Pinpoint the cell where the given text exists, returning its (X, Y) midpoint coordinate. 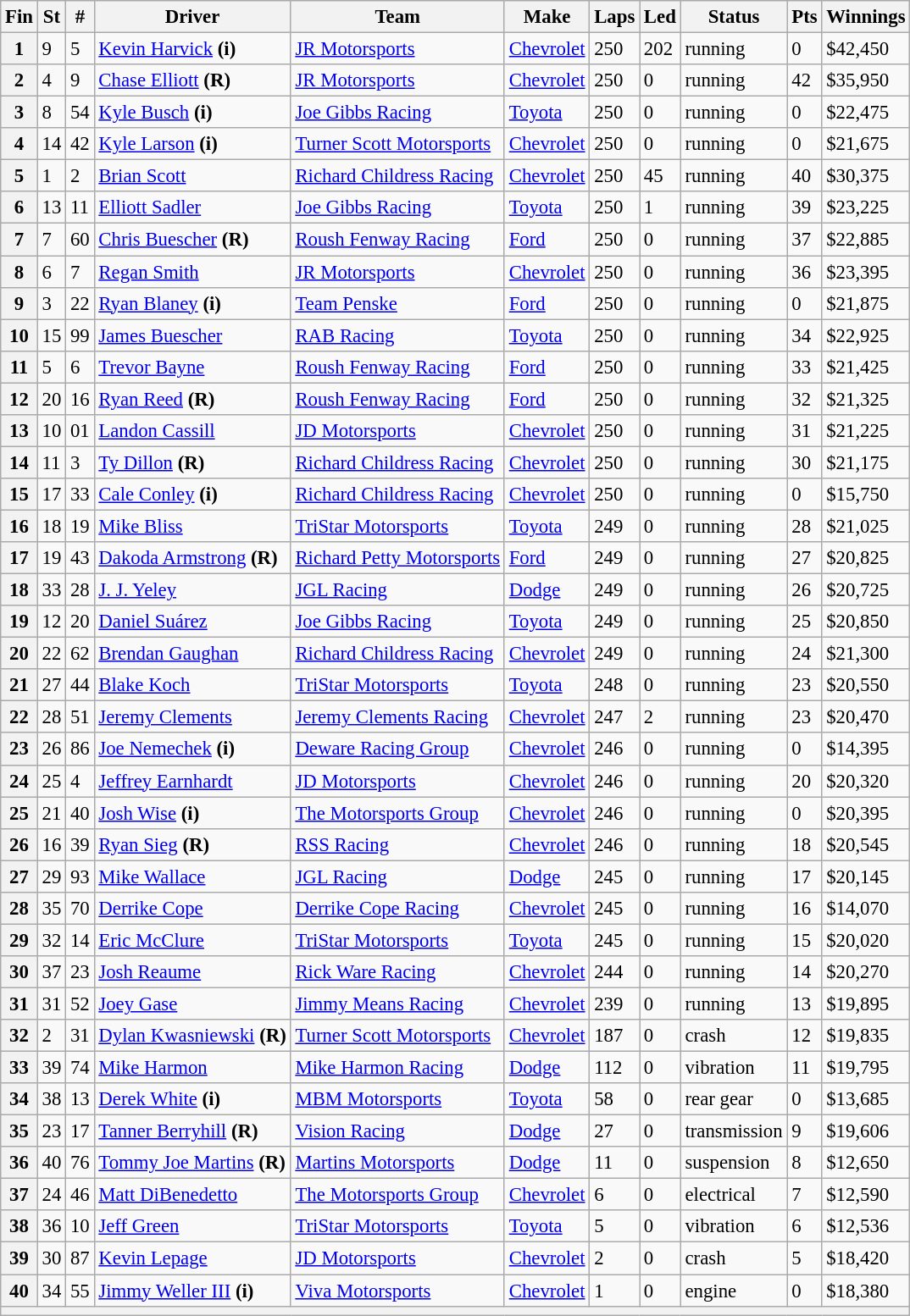
Dylan Kwasniewski (R) (192, 1036)
$21,025 (866, 526)
247 (615, 717)
Joe Nemechek (i) (192, 749)
60 (80, 240)
$20,725 (866, 590)
Derrike Cope (192, 909)
Cale Conley (i) (192, 495)
$20,470 (866, 717)
248 (615, 685)
$13,685 (866, 1099)
Driver (192, 17)
187 (615, 1036)
Tanner Berryhill (R) (192, 1131)
$12,536 (866, 1227)
Mike Harmon (192, 1068)
Eric McClure (192, 940)
58 (615, 1099)
44 (80, 685)
$12,650 (866, 1163)
James Buescher (192, 335)
$21,325 (866, 399)
$20,395 (866, 813)
$19,835 (866, 1036)
202 (661, 49)
Derek White (i) (192, 1099)
Daniel Suárez (192, 622)
Led (661, 17)
Ryan Reed (R) (192, 399)
$21,225 (866, 431)
62 (80, 654)
$30,375 (866, 176)
Winnings (866, 17)
$15,750 (866, 495)
Make (547, 17)
52 (80, 1004)
Pts (805, 17)
rear gear (734, 1099)
Brian Scott (192, 176)
$20,020 (866, 940)
$20,850 (866, 622)
54 (80, 113)
Jeff Green (192, 1227)
46 (80, 1195)
Martins Motorsports (397, 1163)
Kyle Larson (i) (192, 144)
RSS Racing (397, 844)
Team Penske (397, 303)
$20,550 (866, 685)
70 (80, 909)
Mike Bliss (192, 526)
$20,145 (866, 876)
Ryan Blaney (i) (192, 303)
112 (615, 1068)
76 (80, 1163)
$23,395 (866, 272)
Jeremy Clements (192, 717)
93 (80, 876)
$21,175 (866, 462)
Fin (19, 17)
$18,380 (866, 1291)
$20,545 (866, 844)
Mike Wallace (192, 876)
Chase Elliott (R) (192, 80)
$22,885 (866, 240)
43 (80, 558)
Trevor Bayne (192, 367)
Chris Buescher (R) (192, 240)
45 (661, 176)
Richard Petty Motorsports (397, 558)
$14,395 (866, 749)
$19,606 (866, 1131)
Josh Reaume (192, 972)
suspension (734, 1163)
Jeremy Clements Racing (397, 717)
Landon Cassill (192, 431)
239 (615, 1004)
Brendan Gaughan (192, 654)
74 (80, 1068)
Joey Gase (192, 1004)
$21,875 (866, 303)
engine (734, 1291)
Vision Racing (397, 1131)
$18,420 (866, 1258)
$21,675 (866, 144)
$20,320 (866, 781)
$42,450 (866, 49)
Status (734, 17)
electrical (734, 1195)
Deware Racing Group (397, 749)
99 (80, 335)
$21,425 (866, 367)
Rick Ware Racing (397, 972)
87 (80, 1258)
Team (397, 17)
$14,070 (866, 909)
$19,895 (866, 1004)
Jimmy Means Racing (397, 1004)
Kevin Harvick (i) (192, 49)
MBM Motorsports (397, 1099)
# (80, 17)
51 (80, 717)
Jimmy Weller III (i) (192, 1291)
$19,795 (866, 1068)
86 (80, 749)
Laps (615, 17)
$22,925 (866, 335)
Ty Dillon (R) (192, 462)
Blake Koch (192, 685)
Josh Wise (i) (192, 813)
$21,300 (866, 654)
55 (80, 1291)
J. J. Yeley (192, 590)
$22,475 (866, 113)
$35,950 (866, 80)
transmission (734, 1131)
Ryan Sieg (R) (192, 844)
Viva Motorsports (397, 1291)
Kyle Busch (i) (192, 113)
St (51, 17)
RAB Racing (397, 335)
244 (615, 972)
Jeffrey Earnhardt (192, 781)
01 (80, 431)
Dakoda Armstrong (R) (192, 558)
$12,590 (866, 1195)
Kevin Lepage (192, 1258)
Tommy Joe Martins (R) (192, 1163)
$23,225 (866, 207)
$20,270 (866, 972)
Regan Smith (192, 272)
$20,825 (866, 558)
Derrike Cope Racing (397, 909)
Matt DiBenedetto (192, 1195)
Elliott Sadler (192, 207)
Mike Harmon Racing (397, 1068)
